From the cell containing the given text, extract its center point as [X, Y] coordinate. 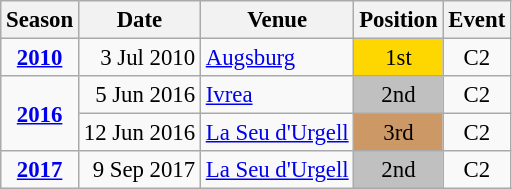
3rd [398, 133]
9 Sep 2017 [139, 170]
Venue [276, 20]
Position [398, 20]
1st [398, 58]
Date [139, 20]
Augsburg [276, 58]
Ivrea [276, 95]
2010 [40, 58]
3 Jul 2010 [139, 58]
Season [40, 20]
12 Jun 2016 [139, 133]
2017 [40, 170]
5 Jun 2016 [139, 95]
2016 [40, 114]
Event [477, 20]
